Extract the (x, y) coordinate from the center of the cell holding the provided text.  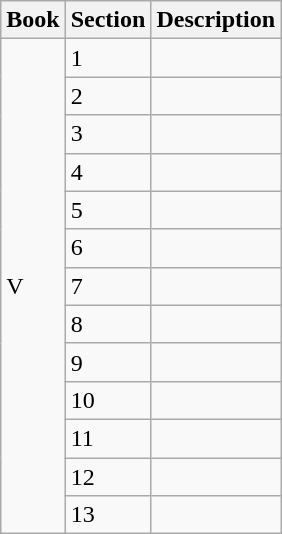
1 (108, 58)
Section (108, 20)
2 (108, 96)
9 (108, 362)
13 (108, 515)
Description (216, 20)
11 (108, 438)
Book (33, 20)
5 (108, 210)
4 (108, 172)
3 (108, 134)
10 (108, 400)
7 (108, 286)
V (33, 286)
12 (108, 477)
6 (108, 248)
8 (108, 324)
